From the cell containing the given text, extract its center point as (x, y) coordinate. 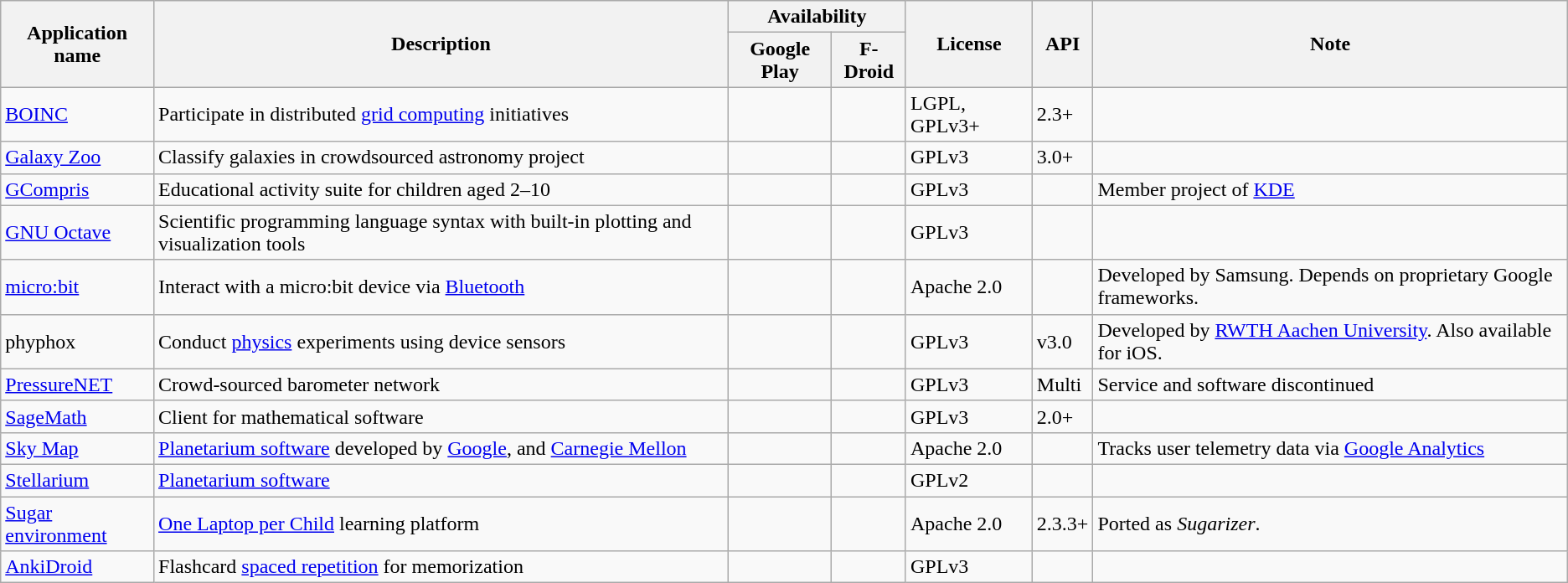
BOINC (77, 114)
Interact with a micro:bit device via Bluetooth (441, 286)
2.3+ (1062, 114)
3.0+ (1062, 157)
Participate in distributed grid computing initiatives (441, 114)
Flashcard spaced repetition for memorization (441, 567)
Developed by Samsung. Depends on proprietary Google frameworks. (1330, 286)
2.0+ (1062, 416)
v3.0 (1062, 342)
Multi (1062, 384)
GNU Octave (77, 233)
One Laptop per Child learning platform (441, 523)
Planetarium software (441, 480)
F-Droid (869, 60)
Crowd-sourced barometer network (441, 384)
Scientific programming language syntax with built-in plotting and visualization tools (441, 233)
Planetarium software developed by Google, and Carnegie Mellon (441, 448)
Service and software discontinued (1330, 384)
Developed by RWTH Aachen University. Also available for iOS. (1330, 342)
Google Play (780, 60)
Application name (77, 44)
2.3.3+ (1062, 523)
Conduct physics experiments using device sensors (441, 342)
SageMath (77, 416)
Note (1330, 44)
AnkiDroid (77, 567)
Stellarium (77, 480)
Ported as Sugarizer. (1330, 523)
Educational activity suite for children aged 2–10 (441, 189)
Tracks user telemetry data via Google Analytics (1330, 448)
License (968, 44)
API (1062, 44)
GCompris (77, 189)
Member project of KDE (1330, 189)
Description (441, 44)
PressureNET (77, 384)
phyphox (77, 342)
Availability (817, 17)
LGPL, GPLv3+ (968, 114)
Sugar environment (77, 523)
Client for mathematical software (441, 416)
Classify galaxies in crowdsourced astronomy project (441, 157)
Sky Map (77, 448)
micro:bit (77, 286)
Galaxy Zoo (77, 157)
GPLv2 (968, 480)
